Return the [x, y] coordinate for the center point of the cell that contains the specified text.  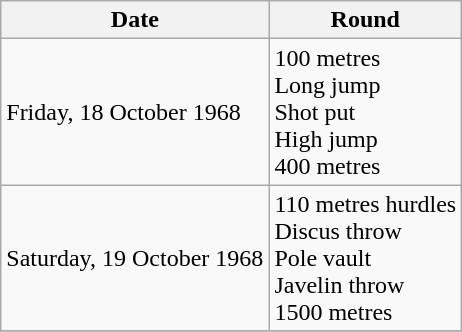
110 metres hurdlesDiscus throwPole vaultJavelin throw1500 metres [366, 258]
Round [366, 20]
Date [135, 20]
Saturday, 19 October 1968 [135, 258]
100 metresLong jumpShot putHigh jump400 metres [366, 112]
Friday, 18 October 1968 [135, 112]
